Detect which cell encompasses the target text, then output its (X, Y) center coordinate. 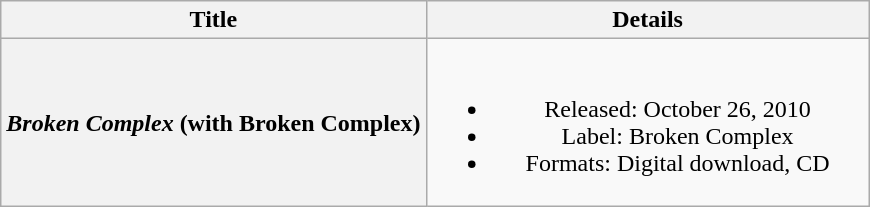
Title (214, 20)
Broken Complex (with Broken Complex) (214, 122)
Released: October 26, 2010Label: Broken ComplexFormats: Digital download, CD (648, 122)
Details (648, 20)
